Identify which cell holds the provided text, then report its [X, Y] central coordinate. 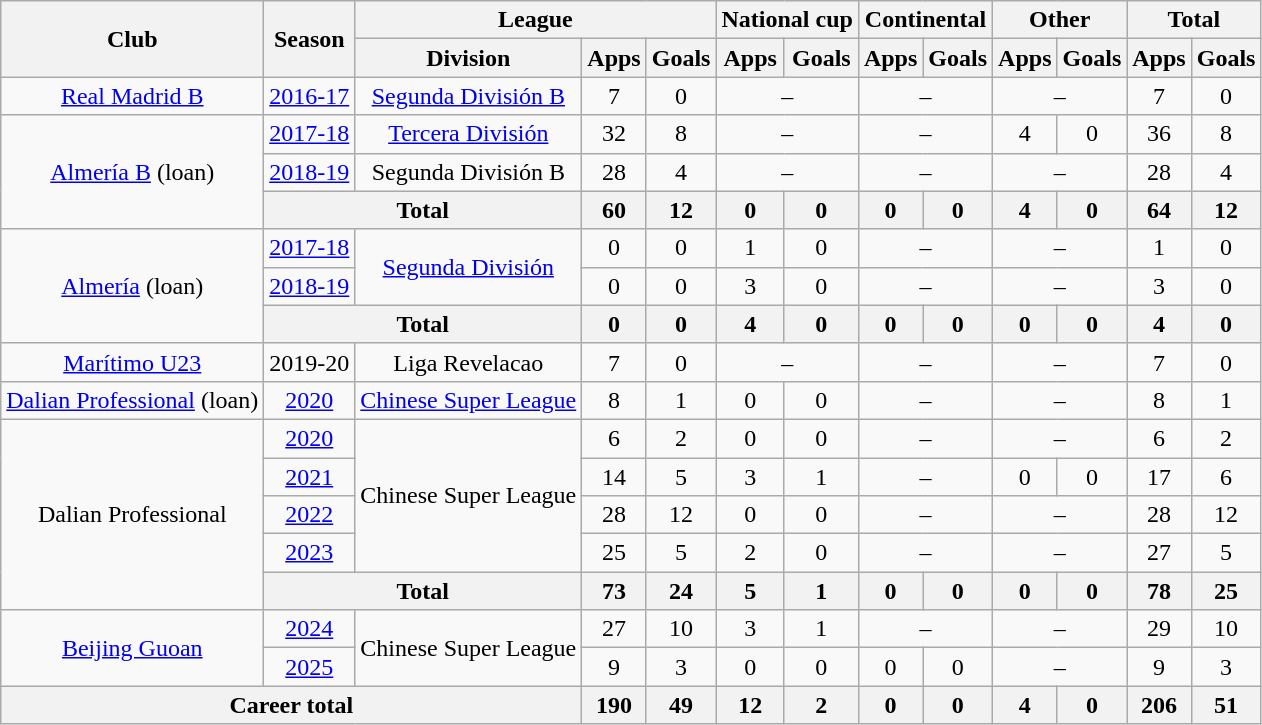
2024 [310, 629]
2016-17 [310, 96]
Career total [292, 705]
Marítimo U23 [132, 362]
17 [1159, 477]
14 [614, 477]
Club [132, 39]
190 [614, 705]
78 [1159, 591]
49 [681, 705]
Almería (loan) [132, 286]
Continental [925, 20]
Almería B (loan) [132, 172]
Tercera División [468, 134]
24 [681, 591]
Dalian Professional [132, 514]
29 [1159, 629]
2023 [310, 553]
206 [1159, 705]
Liga Revelacao [468, 362]
Real Madrid B [132, 96]
60 [614, 210]
2021 [310, 477]
2025 [310, 667]
64 [1159, 210]
Dalian Professional (loan) [132, 400]
Segunda División [468, 267]
2022 [310, 515]
Season [310, 39]
League [536, 20]
Beijing Guoan [132, 648]
2019-20 [310, 362]
32 [614, 134]
Division [468, 58]
51 [1226, 705]
National cup [787, 20]
36 [1159, 134]
Other [1060, 20]
73 [614, 591]
